Return (X, Y) of the center of cell containing provided text 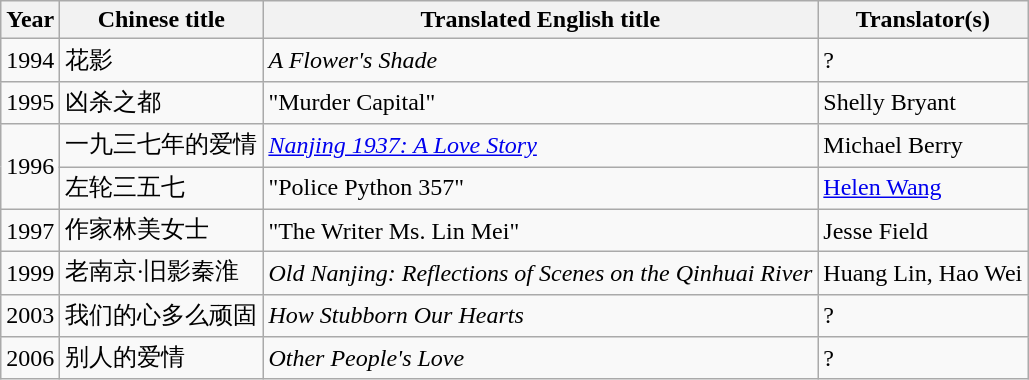
How Stubborn Our Hearts (540, 316)
1996 (30, 166)
Translated English title (540, 20)
2003 (30, 316)
Shelly Bryant (923, 102)
Jesse Field (923, 230)
Nanjing 1937: A Love Story (540, 146)
"Murder Capital" (540, 102)
2006 (30, 358)
"The Writer Ms. Lin Mei" (540, 230)
Huang Lin, Hao Wei (923, 274)
左轮三五七 (162, 188)
1995 (30, 102)
花影 (162, 60)
老南京·旧影秦淮 (162, 274)
Chinese title (162, 20)
Helen Wang (923, 188)
别人的爱情 (162, 358)
Old Nanjing: Reflections of Scenes on the Qinhuai River (540, 274)
"Police Python 357" (540, 188)
1999 (30, 274)
作家林美女士 (162, 230)
1994 (30, 60)
凶杀之都 (162, 102)
Other People's Love (540, 358)
一九三七年的爱情 (162, 146)
A Flower's Shade (540, 60)
Year (30, 20)
我们的心多么顽固 (162, 316)
Translator(s) (923, 20)
Michael Berry (923, 146)
1997 (30, 230)
